From the cell containing the given text, extract its center point as [x, y] coordinate. 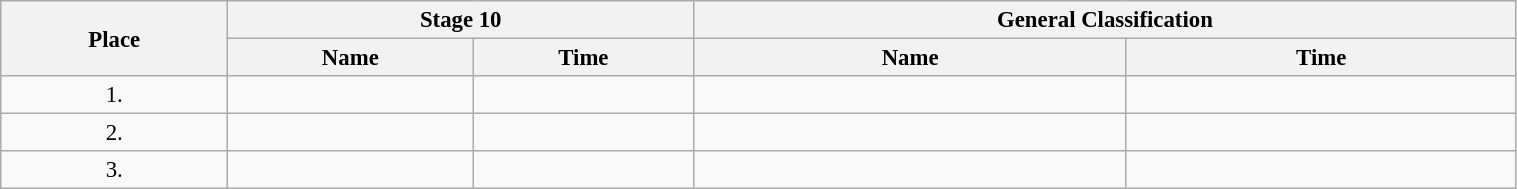
3. [114, 170]
Place [114, 38]
1. [114, 95]
Stage 10 [461, 20]
General Classification [1105, 20]
2. [114, 133]
